Detect which cell encompasses the target text, then output its (X, Y) center coordinate. 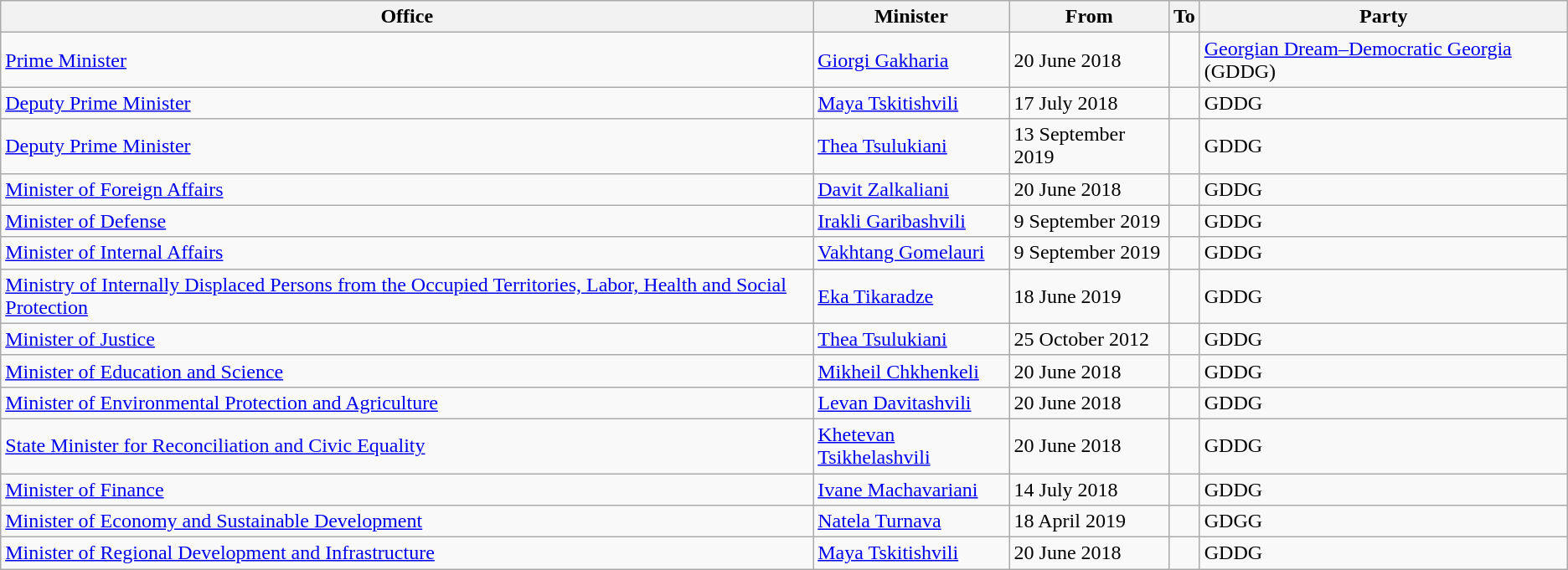
Minister of Education and Science (407, 371)
Minister (911, 17)
Ivane Machavariani (911, 490)
Minister of Foreign Affairs (407, 189)
Levan Davitashvili (911, 403)
Irakli Garibashvili (911, 221)
Office (407, 17)
14 July 2018 (1089, 490)
Minister of Economy and Sustainable Development (407, 521)
13 September 2019 (1089, 146)
GDGG (1384, 521)
Minister of Environmental Protection and Agriculture (407, 403)
Mikheil Chkhenkeli (911, 371)
State Minister for Reconciliation and Civic Equality (407, 445)
Minister of Finance (407, 490)
17 July 2018 (1089, 103)
25 October 2012 (1089, 339)
Prime Minister (407, 60)
Georgian Dream–Democratic Georgia (GDDG) (1384, 60)
Eka Tikaradze (911, 296)
Minister of Defense (407, 221)
Party (1384, 17)
18 April 2019 (1089, 521)
Vakhtang Gomelauri (911, 253)
Khetevan Tsikhelashvili (911, 445)
Davit Zalkaliani (911, 189)
Natela Turnava (911, 521)
From (1089, 17)
Minister of Regional Development and Infrastructure (407, 553)
Minister of Internal Affairs (407, 253)
Giorgi Gakharia (911, 60)
18 June 2019 (1089, 296)
Minister of Justice (407, 339)
To (1184, 17)
Ministry of Internally Displaced Persons from the Occupied Territories, Labor, Health and Social Protection (407, 296)
